Capture the cell that displays the provided text and extract its (X, Y) central coordinate. 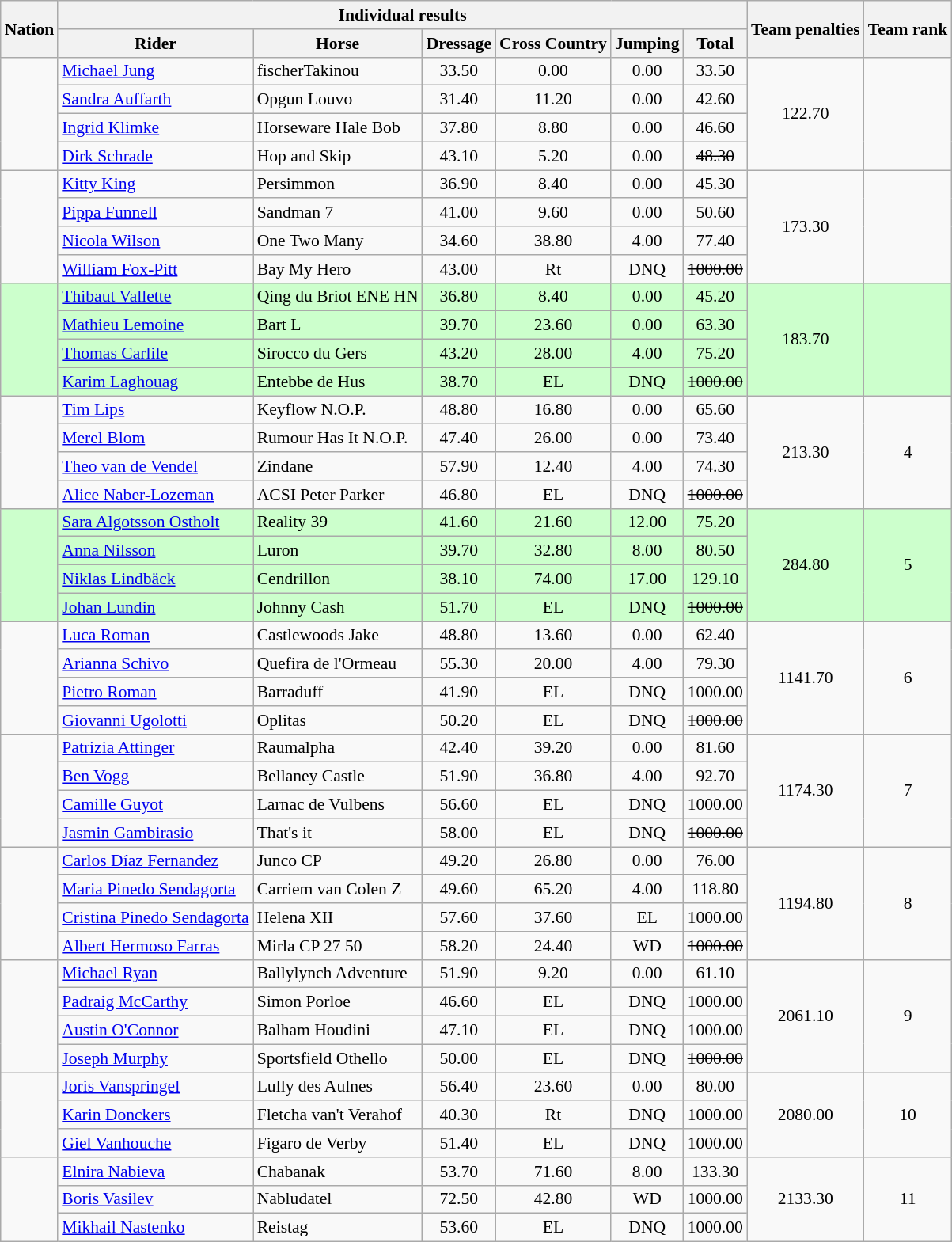
Barraduff (338, 692)
53.70 (459, 1172)
41.60 (459, 522)
Sandman 7 (338, 213)
ACSI Peter Parker (338, 495)
Reistag (338, 1228)
57.90 (459, 466)
Fletcha van't Verahof (338, 1115)
9.20 (553, 974)
73.40 (715, 439)
92.70 (715, 777)
7 (908, 790)
40.30 (459, 1115)
4 (908, 452)
65.60 (715, 410)
63.30 (715, 325)
Sandra Auffarth (155, 100)
Patrizia Attinger (155, 748)
Cendrillon (338, 579)
Carriem van Colen Z (338, 890)
Sirocco du Gers (338, 354)
2061.10 (806, 1016)
43.20 (459, 354)
118.80 (715, 890)
Bellaney Castle (338, 777)
Persimmon (338, 184)
Rider (155, 44)
Horseware Hale Bob (338, 128)
11.20 (553, 100)
26.00 (553, 439)
74.00 (553, 579)
Ben Vogg (155, 777)
Joris Vanspringel (155, 1087)
Ingrid Klimke (155, 128)
Ballylynch Adventure (338, 974)
42.40 (459, 748)
Kitty King (155, 184)
One Two Many (338, 241)
Karim Laghouag (155, 382)
284.80 (806, 564)
1141.70 (806, 678)
Horse (338, 44)
42.80 (553, 1199)
49.20 (459, 861)
Raumalpha (338, 748)
57.60 (459, 917)
36.90 (459, 184)
Pippa Funnell (155, 213)
Karin Donckers (155, 1115)
2080.00 (806, 1115)
38.10 (459, 579)
133.30 (715, 1172)
21.60 (553, 522)
Luron (338, 551)
fischerTakinou (338, 71)
Oplitas (338, 720)
17.00 (647, 579)
122.70 (806, 113)
20.00 (553, 664)
1194.80 (806, 903)
34.60 (459, 241)
Bart L (338, 325)
William Fox-Pitt (155, 269)
51.40 (459, 1143)
41.00 (459, 213)
Rumour Has It N.O.P. (338, 439)
Thibaut Vallette (155, 297)
24.40 (553, 946)
Jasmin Gambirasio (155, 833)
Camille Guyot (155, 805)
37.80 (459, 128)
28.00 (553, 354)
43.10 (459, 156)
6 (908, 678)
129.10 (715, 579)
32.80 (553, 551)
Reality 39 (338, 522)
Castlewoods Jake (338, 636)
Cross Country (553, 44)
81.60 (715, 748)
Mirla CP 27 50 (338, 946)
Johan Lundin (155, 607)
Michael Jung (155, 71)
48.30 (715, 156)
213.30 (806, 452)
Team penalties (806, 28)
76.00 (715, 861)
41.90 (459, 692)
Mikhail Nastenko (155, 1228)
80.50 (715, 551)
11 (908, 1200)
8 (908, 903)
Entebbe de Hus (338, 382)
47.40 (459, 439)
Arianna Schivo (155, 664)
Nicola Wilson (155, 241)
38.70 (459, 382)
Giel Vanhouche (155, 1143)
Individual results (402, 15)
Quefira de l'Ormeau (338, 664)
Sara Algotsson Ostholt (155, 522)
16.80 (553, 410)
50.60 (715, 213)
74.30 (715, 466)
37.60 (553, 917)
Zindane (338, 466)
Mathieu Lemoine (155, 325)
5 (908, 564)
Joseph Murphy (155, 1058)
38.80 (553, 241)
2133.30 (806, 1200)
Nation (29, 28)
Larnac de Vulbens (338, 805)
173.30 (806, 226)
26.80 (553, 861)
Dressage (459, 44)
5.20 (553, 156)
45.30 (715, 184)
Johnny Cash (338, 607)
Elnira Nabieva (155, 1172)
Bay My Hero (338, 269)
47.10 (459, 1031)
77.40 (715, 241)
71.60 (553, 1172)
Padraig McCarthy (155, 1002)
56.60 (459, 805)
Sportsfield Othello (338, 1058)
49.60 (459, 890)
Austin O'Connor (155, 1031)
80.00 (715, 1087)
9 (908, 1016)
12.00 (647, 522)
Luca Roman (155, 636)
10 (908, 1115)
Theo van de Vendel (155, 466)
50.20 (459, 720)
72.50 (459, 1199)
39.20 (553, 748)
That's it (338, 833)
42.60 (715, 100)
61.10 (715, 974)
Team rank (908, 28)
58.00 (459, 833)
56.40 (459, 1087)
Boris Vasilev (155, 1199)
Carlos Díaz Fernandez (155, 861)
Giovanni Ugolotti (155, 720)
Cristina Pinedo Sendagorta (155, 917)
51.70 (459, 607)
53.60 (459, 1228)
Qing du Briot ENE HN (338, 297)
12.40 (553, 466)
50.00 (459, 1058)
Maria Pinedo Sendagorta (155, 890)
Tim Lips (155, 410)
Alice Naber-Lozeman (155, 495)
45.20 (715, 297)
Keyflow N.O.P. (338, 410)
Lully des Aulnes (338, 1087)
Niklas Lindbäck (155, 579)
Junco CP (338, 861)
55.30 (459, 664)
Helena XII (338, 917)
Nabludatel (338, 1199)
183.70 (806, 339)
8.80 (553, 128)
Dirk Schrade (155, 156)
Michael Ryan (155, 974)
Total (715, 44)
Chabanak (338, 1172)
Jumping (647, 44)
Opgun Louvo (338, 100)
9.60 (553, 213)
65.20 (553, 890)
Anna Nilsson (155, 551)
46.80 (459, 495)
Balham Houdini (338, 1031)
Thomas Carlile (155, 354)
Merel Blom (155, 439)
Simon Porloe (338, 1002)
43.00 (459, 269)
Figaro de Verby (338, 1143)
13.60 (553, 636)
31.40 (459, 100)
58.20 (459, 946)
62.40 (715, 636)
Albert Hermoso Farras (155, 946)
79.30 (715, 664)
Hop and Skip (338, 156)
Pietro Roman (155, 692)
1174.30 (806, 790)
